Capture the cell that displays the provided text and extract its (X, Y) central coordinate. 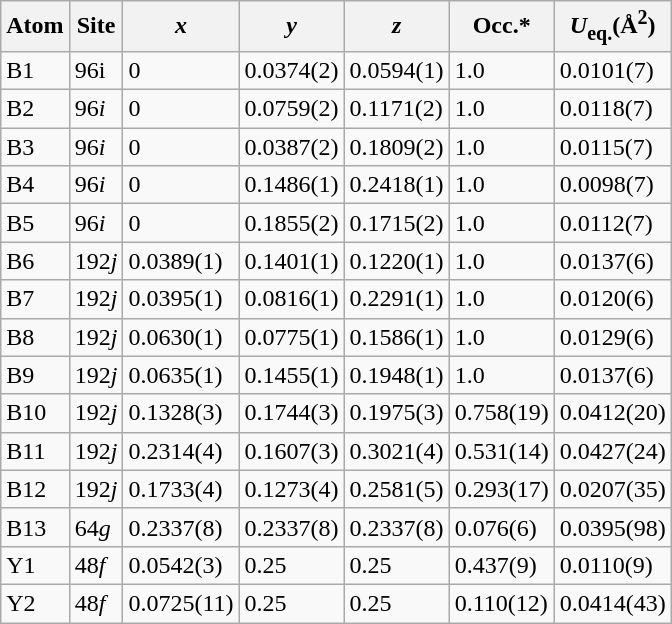
0.1948(1) (396, 375)
0.0759(2) (292, 109)
0.0412(20) (612, 413)
0.531(14) (502, 451)
B9 (35, 375)
0.0387(2) (292, 147)
Y2 (35, 603)
0.2418(1) (396, 185)
0.0542(3) (181, 565)
B2 (35, 109)
Y1 (35, 565)
B12 (35, 489)
B13 (35, 527)
0.1455(1) (292, 375)
y (292, 26)
0.0395(1) (181, 299)
0.0775(1) (292, 337)
0.076(6) (502, 527)
Ueq.(Å2) (612, 26)
B7 (35, 299)
0.1744(3) (292, 413)
0.2581(5) (396, 489)
0.0389(1) (181, 261)
0.1975(3) (396, 413)
0.2291(1) (396, 299)
0.0098(7) (612, 185)
0.1715(2) (396, 223)
B1 (35, 71)
0.2314(4) (181, 451)
0.758(19) (502, 413)
0.0110(9) (612, 565)
0.0118(7) (612, 109)
0.0635(1) (181, 375)
0.0120(6) (612, 299)
0.437(9) (502, 565)
0.1855(2) (292, 223)
Site (96, 26)
B3 (35, 147)
0.1328(3) (181, 413)
B5 (35, 223)
Occ.* (502, 26)
0.110(12) (502, 603)
0.1809(2) (396, 147)
0.3021(4) (396, 451)
0.0115(7) (612, 147)
0.1607(3) (292, 451)
0.0630(1) (181, 337)
B10 (35, 413)
0.0395(98) (612, 527)
0.0374(2) (292, 71)
0.0414(43) (612, 603)
0.1171(2) (396, 109)
B6 (35, 261)
0.0112(7) (612, 223)
0.1220(1) (396, 261)
0.1586(1) (396, 337)
B8 (35, 337)
Atom (35, 26)
0.1486(1) (292, 185)
x (181, 26)
0.1401(1) (292, 261)
0.0594(1) (396, 71)
B4 (35, 185)
0.0129(6) (612, 337)
z (396, 26)
0.0725(11) (181, 603)
0.1733(4) (181, 489)
0.0427(24) (612, 451)
0.1273(4) (292, 489)
0.293(17) (502, 489)
0.0101(7) (612, 71)
B11 (35, 451)
64g (96, 527)
0.0816(1) (292, 299)
0.0207(35) (612, 489)
